Return the [X, Y] coordinate for the center point of the cell that contains the specified text.  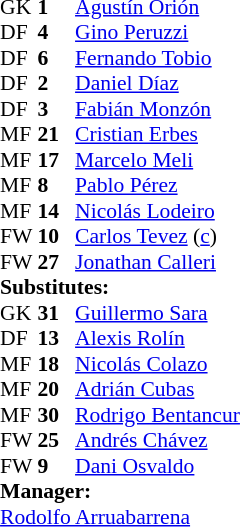
Carlos Tevez (c) [158, 237]
8 [57, 185]
18 [57, 364]
9 [57, 466]
Jonathan Calleri [158, 262]
Manager: [120, 491]
Rodrigo Bentancur [158, 415]
2 [57, 83]
Fernando Tobio [158, 58]
6 [57, 58]
25 [57, 441]
Nicolás Lodeiro [158, 211]
Marcelo Meli [158, 160]
10 [57, 237]
31 [57, 313]
Fabián Monzón [158, 109]
GK [19, 313]
17 [57, 160]
3 [57, 109]
20 [57, 389]
Guillermo Sara [158, 313]
Adrián Cubas [158, 389]
27 [57, 262]
Dani Osvaldo [158, 466]
4 [57, 33]
13 [57, 339]
Gino Peruzzi [158, 33]
21 [57, 135]
Daniel Díaz [158, 83]
Alexis Rolín [158, 339]
Nicolás Colazo [158, 364]
Cristian Erbes [158, 135]
Andrés Chávez [158, 441]
Substitutes: [120, 287]
14 [57, 211]
Pablo Pérez [158, 185]
30 [57, 415]
